Scan for the cell matching the given text and deliver its (x, y) coordinate at center. 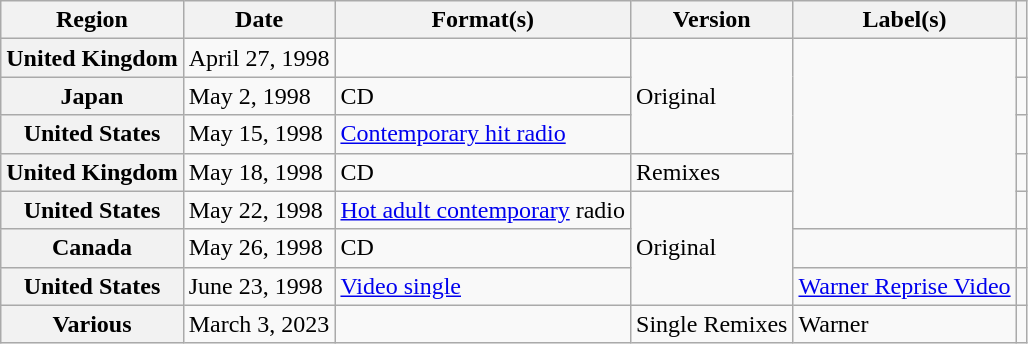
Warner (904, 324)
Hot adult contemporary radio (483, 210)
May 26, 1998 (259, 248)
Canada (92, 248)
May 15, 1998 (259, 134)
Format(s) (483, 20)
Japan (92, 96)
Date (259, 20)
Region (92, 20)
Various (92, 324)
May 22, 1998 (259, 210)
Version (712, 20)
May 18, 1998 (259, 172)
Single Remixes (712, 324)
Video single (483, 286)
March 3, 2023 (259, 324)
Contemporary hit radio (483, 134)
Label(s) (904, 20)
June 23, 1998 (259, 286)
April 27, 1998 (259, 58)
May 2, 1998 (259, 96)
Remixes (712, 172)
Warner Reprise Video (904, 286)
